Capture the cell that displays the provided text and extract its [x, y] central coordinate. 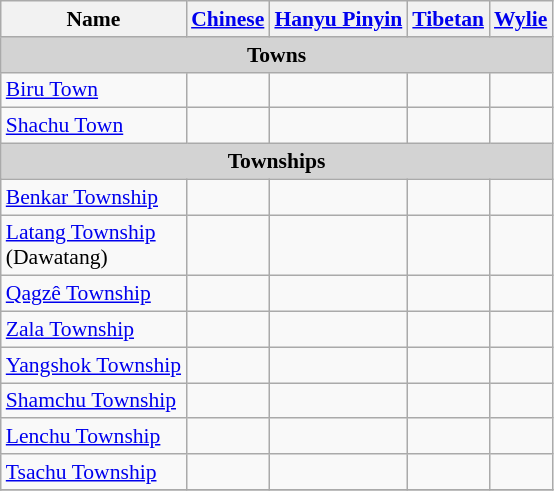
Name [94, 19]
Wylie [520, 19]
Townships [277, 162]
Shachu Town [94, 126]
Hanyu Pinyin [338, 19]
Qagzê Township [94, 294]
Benkar Township [94, 197]
Shamchu Township [94, 401]
Latang Township(Dawatang) [94, 246]
Lenchu Township [94, 437]
Chinese [228, 19]
Tsachu Township [94, 472]
Towns [277, 55]
Biru Town [94, 90]
Tibetan [448, 19]
Zala Township [94, 330]
Yangshok Township [94, 365]
